Find where the given text appears and provide that cell's center as [X, Y] coordinate. 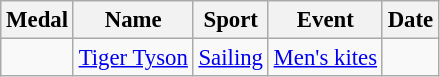
Name [133, 20]
Sailing [230, 58]
Men's kites [325, 58]
Date [410, 20]
Medal [38, 20]
Event [325, 20]
Sport [230, 20]
Tiger Tyson [133, 58]
